Identify which cell holds the provided text, then report its (X, Y) central coordinate. 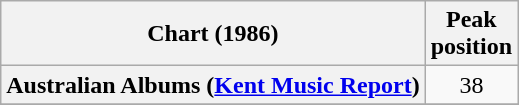
Australian Albums (Kent Music Report) (213, 85)
38 (471, 85)
Chart (1986) (213, 34)
Peakposition (471, 34)
